Return (X, Y) of the center of cell containing provided text 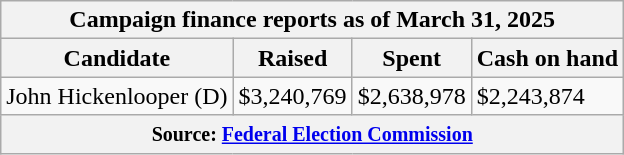
Cash on hand (547, 58)
$2,638,978 (412, 96)
$3,240,769 (292, 96)
Candidate (117, 58)
John Hickenlooper (D) (117, 96)
Raised (292, 58)
Source: Federal Election Commission (312, 134)
$2,243,874 (547, 96)
Campaign finance reports as of March 31, 2025 (312, 20)
Spent (412, 58)
